Detect which cell encompasses the target text, then output its [x, y] center coordinate. 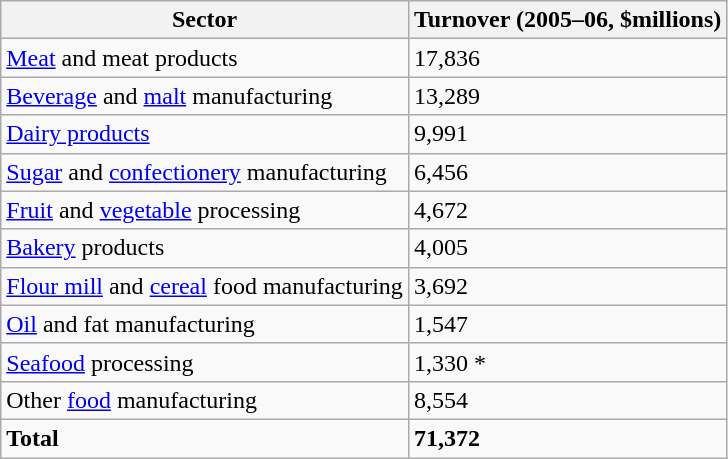
Sugar and confectionery manufacturing [205, 172]
6,456 [567, 172]
Total [205, 438]
Meat and meat products [205, 58]
Sector [205, 20]
Flour mill and cereal food manufacturing [205, 286]
Oil and fat manufacturing [205, 324]
Turnover (2005–06, $millions) [567, 20]
Bakery products [205, 248]
1,547 [567, 324]
4,005 [567, 248]
4,672 [567, 210]
3,692 [567, 286]
Beverage and malt manufacturing [205, 96]
Seafood processing [205, 362]
Fruit and vegetable processing [205, 210]
Other food manufacturing [205, 400]
Dairy products [205, 134]
8,554 [567, 400]
17,836 [567, 58]
1,330 * [567, 362]
13,289 [567, 96]
9,991 [567, 134]
71,372 [567, 438]
